Capture the cell that displays the provided text and extract its (x, y) central coordinate. 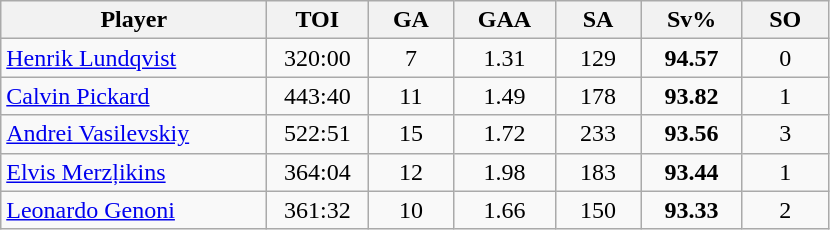
SO (785, 20)
Leonardo Genoni (134, 210)
183 (598, 172)
150 (598, 210)
361:32 (318, 210)
1.49 (504, 96)
Henrik Lundqvist (134, 58)
1.31 (504, 58)
GA (411, 20)
93.82 (692, 96)
1.98 (504, 172)
522:51 (318, 134)
Sv% (692, 20)
93.56 (692, 134)
Andrei Vasilevskiy (134, 134)
11 (411, 96)
Player (134, 20)
94.57 (692, 58)
1.72 (504, 134)
SA (598, 20)
129 (598, 58)
93.44 (692, 172)
TOI (318, 20)
320:00 (318, 58)
443:40 (318, 96)
GAA (504, 20)
1.66 (504, 210)
178 (598, 96)
7 (411, 58)
364:04 (318, 172)
2 (785, 210)
233 (598, 134)
Elvis Merzļikins (134, 172)
93.33 (692, 210)
15 (411, 134)
0 (785, 58)
Calvin Pickard (134, 96)
3 (785, 134)
12 (411, 172)
10 (411, 210)
